Detect which cell encompasses the target text, then output its (X, Y) center coordinate. 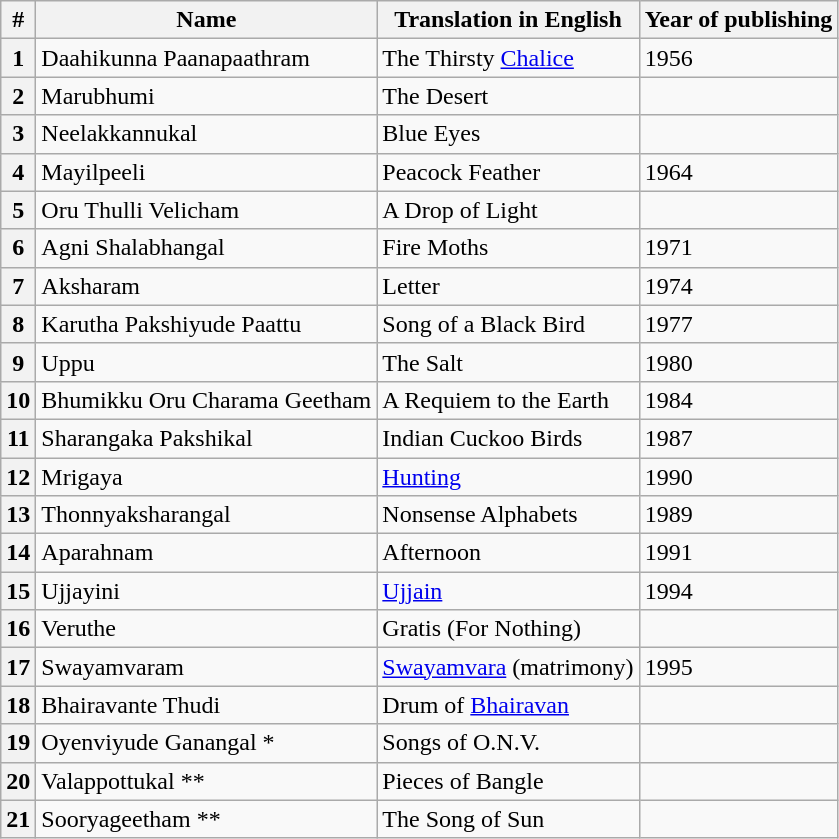
Song of a Black Bird (508, 324)
Hunting (508, 477)
1980 (738, 362)
Drum of Bhairavan (508, 705)
A Drop of Light (508, 210)
Karutha Pakshiyude Paattu (206, 324)
1977 (738, 324)
9 (18, 362)
Ujjain (508, 591)
1995 (738, 667)
Name (206, 20)
Veruthe (206, 629)
12 (18, 477)
5 (18, 210)
21 (18, 819)
The Thirsty Chalice (508, 58)
Gratis (For Nothing) (508, 629)
Oyenviyude Ganangal * (206, 743)
1 (18, 58)
1987 (738, 438)
Swayamvaram (206, 667)
Sooryageetham ** (206, 819)
A Requiem to the Earth (508, 400)
Marubhumi (206, 96)
Aparahnam (206, 553)
Agni Shalabhangal (206, 248)
15 (18, 591)
1971 (738, 248)
7 (18, 286)
Bhairavante Thudi (206, 705)
1990 (738, 477)
1974 (738, 286)
Sharangaka Pakshikal (206, 438)
3 (18, 134)
Ujjayini (206, 591)
Mrigaya (206, 477)
11 (18, 438)
8 (18, 324)
Valappottukal ** (206, 781)
Uppu (206, 362)
Songs of O.N.V. (508, 743)
17 (18, 667)
14 (18, 553)
13 (18, 515)
# (18, 20)
Fire Moths (508, 248)
Bhumikku Oru Charama Geetham (206, 400)
Neelakkannukal (206, 134)
Afternoon (508, 553)
1991 (738, 553)
Thonnyaksharangal (206, 515)
1984 (738, 400)
1956 (738, 58)
1994 (738, 591)
6 (18, 248)
Indian Cuckoo Birds (508, 438)
1989 (738, 515)
Letter (508, 286)
Blue Eyes (508, 134)
Daahikunna Paanapaathram (206, 58)
2 (18, 96)
18 (18, 705)
Pieces of Bangle (508, 781)
19 (18, 743)
4 (18, 172)
16 (18, 629)
The Desert (508, 96)
Swayamvara (matrimony) (508, 667)
20 (18, 781)
10 (18, 400)
Aksharam (206, 286)
1964 (738, 172)
Year of publishing (738, 20)
Translation in English (508, 20)
Oru Thulli Velicham (206, 210)
Peacock Feather (508, 172)
Mayilpeeli (206, 172)
The Salt (508, 362)
Nonsense Alphabets (508, 515)
The Song of Sun (508, 819)
